Return [X, Y] of the center of cell containing provided text 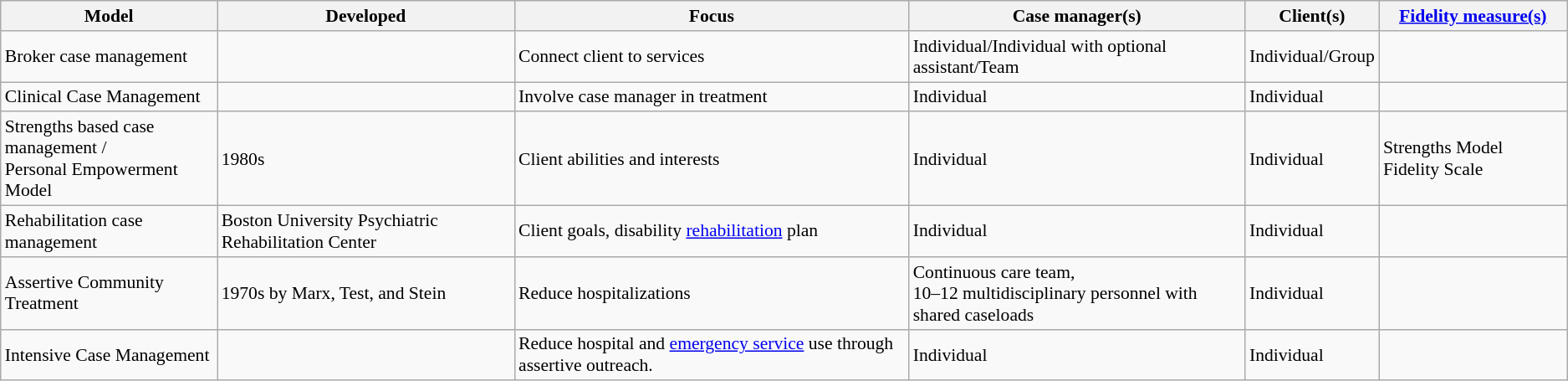
Involve case manager in treatment [712, 97]
Client(s) [1312, 16]
Case manager(s) [1077, 16]
Strengths Model Fidelity Scale [1474, 159]
Boston University Psychiatric Rehabilitation Center [366, 231]
Model [109, 16]
Fidelity measure(s) [1474, 16]
Strengths based case management /Personal Empowerment Model [109, 159]
Individual/Group [1312, 57]
1980s [366, 159]
Individual/Individual with optional assistant/Team [1077, 57]
Focus [712, 16]
Connect client to services [712, 57]
Reduce hospital and emergency service use through assertive outreach. [712, 355]
Rehabilitation case management [109, 231]
Broker case management [109, 57]
Reduce hospitalizations [712, 293]
Client abilities and interests [712, 159]
Developed [366, 16]
1970s by Marx, Test, and Stein [366, 293]
Clinical Case Management [109, 97]
Intensive Case Management [109, 355]
Continuous care team,10–12 multidisciplinary personnel with shared caseloads [1077, 293]
Assertive Community Treatment [109, 293]
Client goals, disability rehabilitation plan [712, 231]
